Detect which cell encompasses the target text, then output its [x, y] center coordinate. 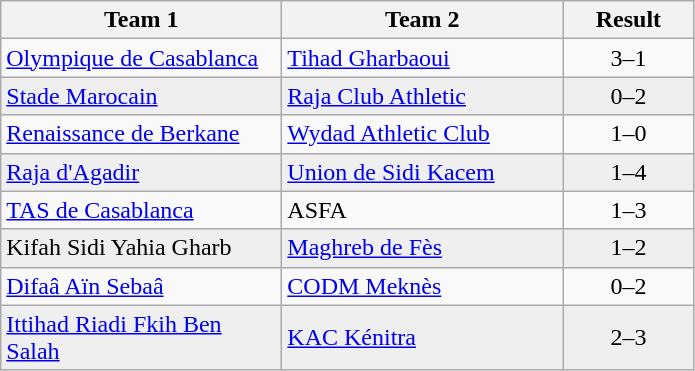
CODM Meknès [422, 286]
Union de Sidi Kacem [422, 172]
Wydad Athletic Club [422, 134]
1–0 [628, 134]
Raja d'Agadir [142, 172]
3–1 [628, 58]
Kifah Sidi Yahia Gharb [142, 248]
Renaissance de Berkane [142, 134]
2–3 [628, 338]
Raja Club Athletic [422, 96]
Tihad Gharbaoui [422, 58]
ASFA [422, 210]
Team 2 [422, 20]
Ittihad Riadi Fkih Ben Salah [142, 338]
Difaâ Aïn Sebaâ [142, 286]
1–4 [628, 172]
Maghreb de Fès [422, 248]
TAS de Casablanca [142, 210]
KAC Kénitra [422, 338]
Result [628, 20]
Team 1 [142, 20]
1–3 [628, 210]
1–2 [628, 248]
Olympique de Casablanca [142, 58]
Stade Marocain [142, 96]
